Return (x, y) of the center of cell containing provided text 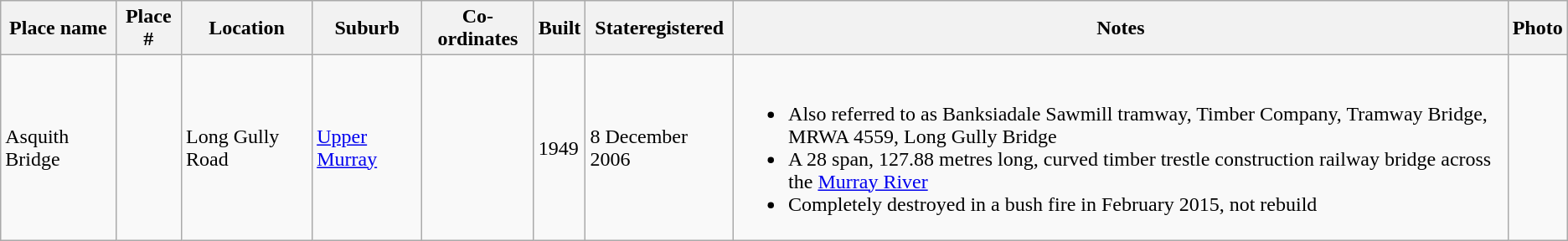
Stateregistered (660, 28)
1949 (560, 147)
Suburb (367, 28)
Notes (1121, 28)
Place # (148, 28)
Built (560, 28)
Long Gully Road (246, 147)
Upper Murray (367, 147)
Location (246, 28)
Co-ordinates (477, 28)
Asquith Bridge (59, 147)
Photo (1538, 28)
Place name (59, 28)
8 December 2006 (660, 147)
